Locate the cell with the specified text and output its [X, Y] center coordinate. 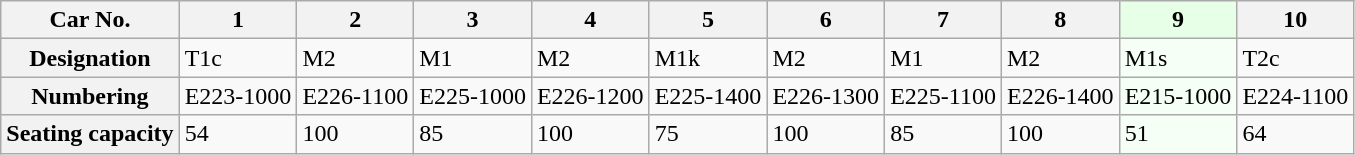
M1k [708, 58]
4 [590, 20]
8 [1060, 20]
E226-1200 [590, 96]
E224-1100 [1296, 96]
E226-1100 [356, 96]
E215-1000 [1178, 96]
Designation [90, 58]
E226-1400 [1060, 96]
3 [473, 20]
M1s [1178, 58]
T2c [1296, 58]
6 [826, 20]
Numbering [90, 96]
2 [356, 20]
10 [1296, 20]
9 [1178, 20]
75 [708, 134]
Car No. [90, 20]
E225-1100 [944, 96]
T1c [238, 58]
E223-1000 [238, 96]
64 [1296, 134]
54 [238, 134]
E225-1400 [708, 96]
5 [708, 20]
Seating capacity [90, 134]
51 [1178, 134]
7 [944, 20]
E226-1300 [826, 96]
E225-1000 [473, 96]
1 [238, 20]
